Identify which cell holds the provided text, then report its (x, y) central coordinate. 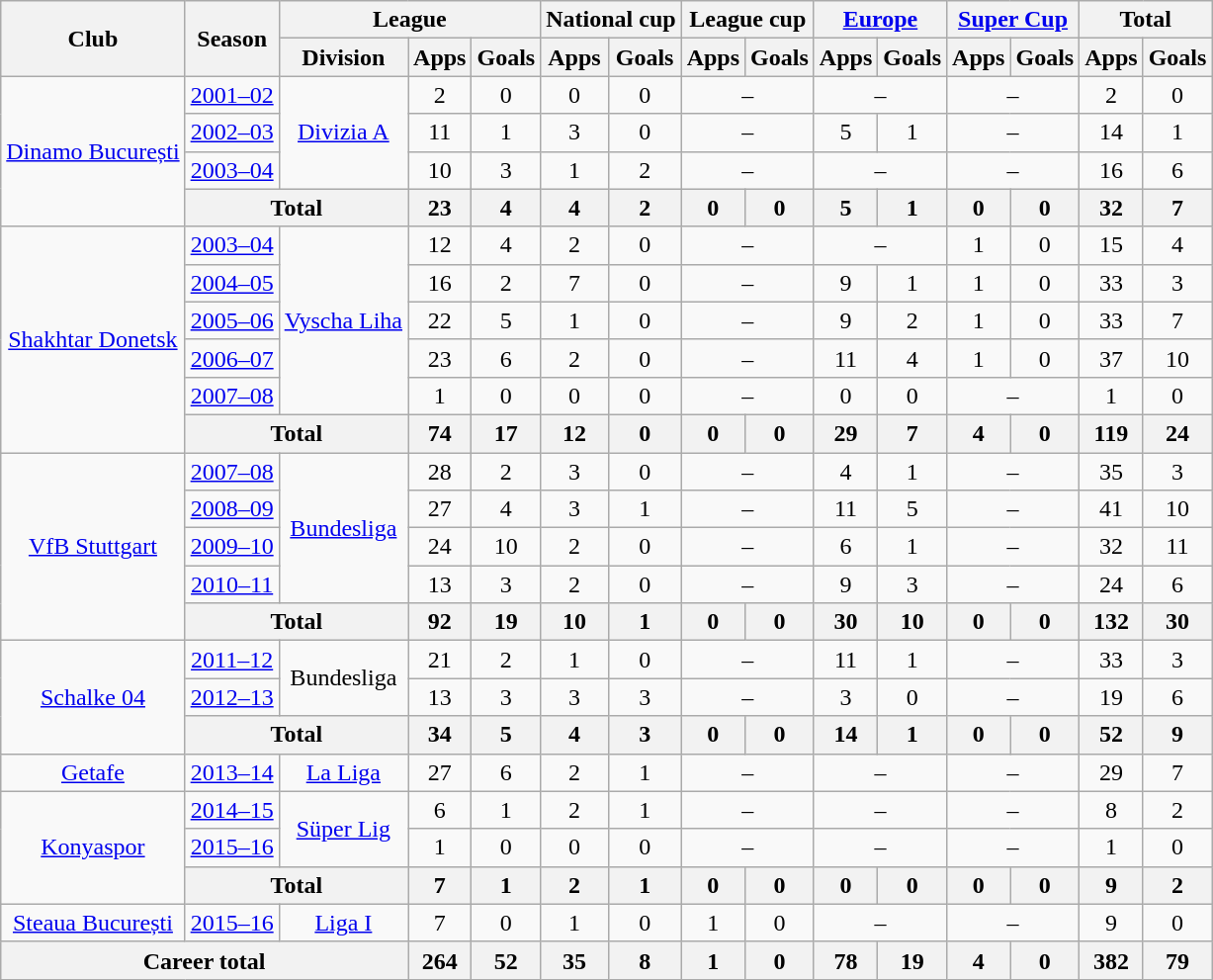
21 (440, 660)
2005–06 (231, 320)
Dinamo București (93, 151)
Konyaspor (93, 847)
Steaua București (93, 923)
22 (440, 320)
264 (440, 960)
Schalke 04 (93, 697)
74 (440, 433)
78 (845, 960)
79 (1177, 960)
41 (1111, 509)
Vyscha Liha (343, 320)
119 (1111, 433)
Divizia A (343, 133)
La Liga (343, 772)
2011–12 (231, 660)
2014–15 (231, 810)
Europe (880, 20)
Getafe (93, 772)
37 (1111, 358)
132 (1111, 622)
2004–05 (231, 283)
2009–10 (231, 547)
2002–03 (231, 133)
Club (93, 39)
2001–02 (231, 95)
28 (440, 472)
2012–13 (231, 697)
382 (1111, 960)
National cup (611, 20)
34 (440, 735)
Süper Lig (343, 829)
92 (440, 622)
2008–09 (231, 509)
VfB Stuttgart (93, 547)
Super Cup (1013, 20)
Liga I (343, 923)
Season (231, 39)
Career total (205, 960)
2013–14 (231, 772)
2006–07 (231, 358)
17 (506, 433)
League (409, 20)
15 (1111, 245)
Division (343, 57)
2010–11 (231, 584)
Shakhtar Donetsk (93, 339)
League cup (747, 20)
